Capture the cell that displays the provided text and extract its (x, y) central coordinate. 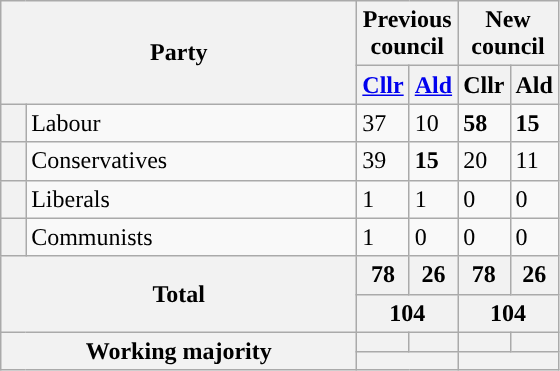
58 (484, 123)
11 (534, 161)
37 (383, 123)
39 (383, 161)
Party (179, 52)
Liberals (192, 199)
Previous council (408, 34)
Communists (192, 237)
20 (484, 161)
Conservatives (192, 161)
New council (508, 34)
10 (433, 123)
Working majority (179, 351)
Labour (192, 123)
Total (179, 294)
